Identify which cell holds the provided text, then report its [X, Y] central coordinate. 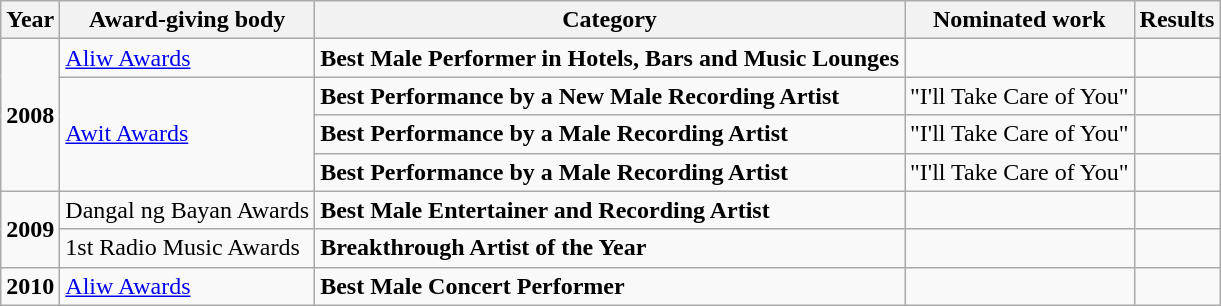
Best Male Performer in Hotels, Bars and Music Lounges [610, 58]
Best Male Entertainer and Recording Artist [610, 210]
Results [1177, 20]
Best Male Concert Performer [610, 286]
1st Radio Music Awards [188, 248]
2008 [30, 115]
Nominated work [1020, 20]
2010 [30, 286]
Best Performance by a New Male Recording Artist [610, 96]
Year [30, 20]
Award-giving body [188, 20]
Category [610, 20]
Awit Awards [188, 134]
Dangal ng Bayan Awards [188, 210]
Breakthrough Artist of the Year [610, 248]
2009 [30, 229]
